Determine the [x, y] coordinate at the center of the cell enclosing the given text.  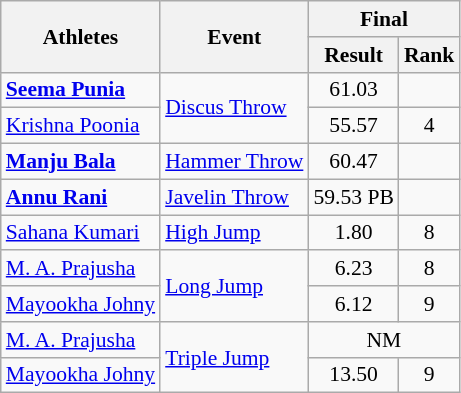
4 [430, 126]
60.47 [354, 162]
Discus Throw [234, 108]
13.50 [354, 375]
Long Jump [234, 286]
Triple Jump [234, 358]
59.53 PB [354, 197]
Final [384, 19]
Rank [430, 55]
Athletes [80, 36]
NM [384, 340]
55.57 [354, 126]
Manju Bala [80, 162]
Result [354, 55]
Hammer Throw [234, 162]
Sahana Kumari [80, 233]
6.12 [354, 304]
Seema Punia [80, 90]
Event [234, 36]
Javelin Throw [234, 197]
Krishna Poonia [80, 126]
High Jump [234, 233]
61.03 [354, 90]
1.80 [354, 233]
Annu Rani [80, 197]
6.23 [354, 269]
